Return the [x, y] coordinate for the center point of the cell that contains the specified text.  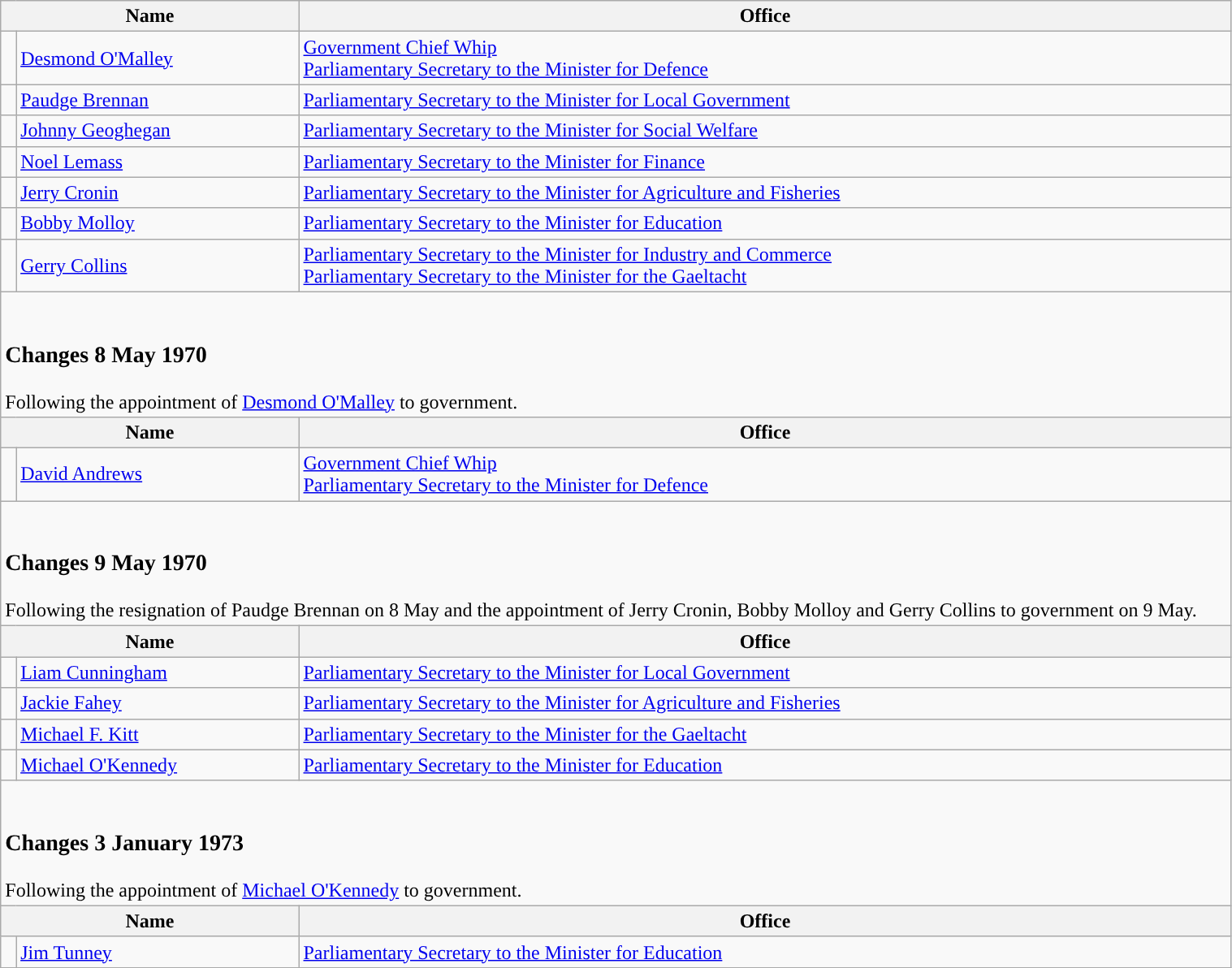
David Andrews [158, 474]
Gerry Collins [158, 265]
Changes 3 January 1973Following the appointment of Michael O'Kennedy to government. [616, 843]
Noel Lemass [158, 162]
Liam Cunningham [158, 672]
Bobby Molloy [158, 223]
Jerry Cronin [158, 192]
Michael F. Kitt [158, 734]
Changes 8 May 1970Following the appointment of Desmond O'Malley to government. [616, 354]
Johnny Geoghegan [158, 131]
Parliamentary Secretary to the Minister for Social Welfare [765, 131]
Parliamentary Secretary to the Minister for Finance [765, 162]
Jackie Fahey [158, 703]
Michael O'Kennedy [158, 765]
Parliamentary Secretary to the Minister for Industry and CommerceParliamentary Secretary to the Minister for the Gaeltacht [765, 265]
Desmond O'Malley [158, 58]
Parliamentary Secretary to the Minister for the Gaeltacht [765, 734]
Jim Tunney [158, 952]
Paudge Brennan [158, 100]
